Detect which cell encompasses the target text, then output its [x, y] center coordinate. 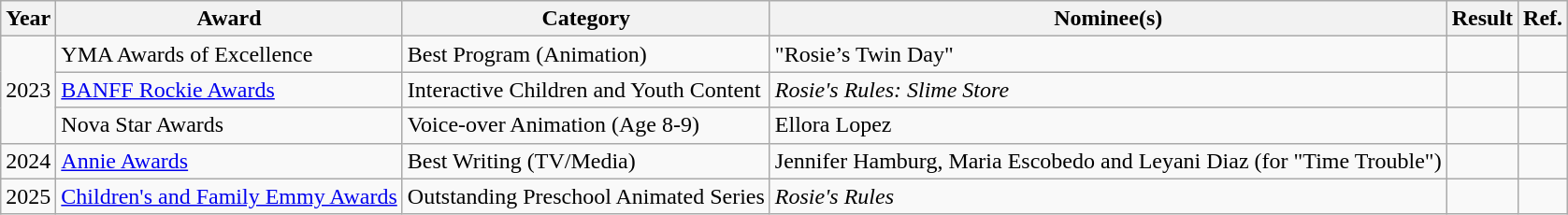
Result [1482, 19]
Rosie's Rules [1108, 196]
2024 [28, 161]
YMA Awards of Excellence [229, 54]
Children's and Family Emmy Awards [229, 196]
Rosie's Rules: Slime Store [1108, 90]
Jennifer Hamburg, Maria Escobedo and Leyani Diaz (for "Time Trouble") [1108, 161]
2025 [28, 196]
Ref. [1543, 19]
Best Writing (TV/Media) [585, 161]
Nova Star Awards [229, 125]
Award [229, 19]
Nominee(s) [1108, 19]
Year [28, 19]
Annie Awards [229, 161]
Best Program (Animation) [585, 54]
BANFF Rockie Awards [229, 90]
Category [585, 19]
Ellora Lopez [1108, 125]
Voice-over Animation (Age 8-9) [585, 125]
Interactive Children and Youth Content [585, 90]
"Rosie’s Twin Day" [1108, 54]
2023 [28, 90]
Outstanding Preschool Animated Series [585, 196]
